Return the [X, Y] coordinate for the center point of the cell that contains the specified text.  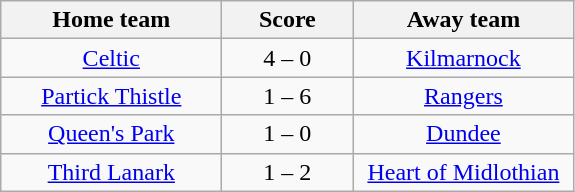
Home team [112, 20]
1 – 6 [288, 96]
Queen's Park [112, 134]
4 – 0 [288, 58]
Dundee [464, 134]
Partick Thistle [112, 96]
Away team [464, 20]
1 – 2 [288, 172]
Heart of Midlothian [464, 172]
Celtic [112, 58]
Third Lanark [112, 172]
1 – 0 [288, 134]
Rangers [464, 96]
Kilmarnock [464, 58]
Score [288, 20]
